Capture the cell that displays the provided text and extract its [X, Y] central coordinate. 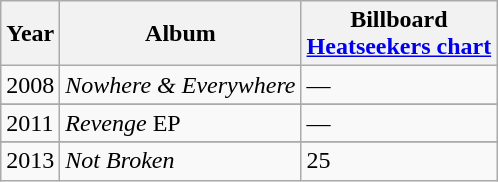
2011 [30, 123]
2013 [30, 161]
BillboardHeatseekers chart [399, 34]
2008 [30, 85]
25 [399, 161]
Revenge EP [180, 123]
Not Broken [180, 161]
Nowhere & Everywhere [180, 85]
Year [30, 34]
Album [180, 34]
